Pinpoint the cell where the given text exists, returning its [x, y] midpoint coordinate. 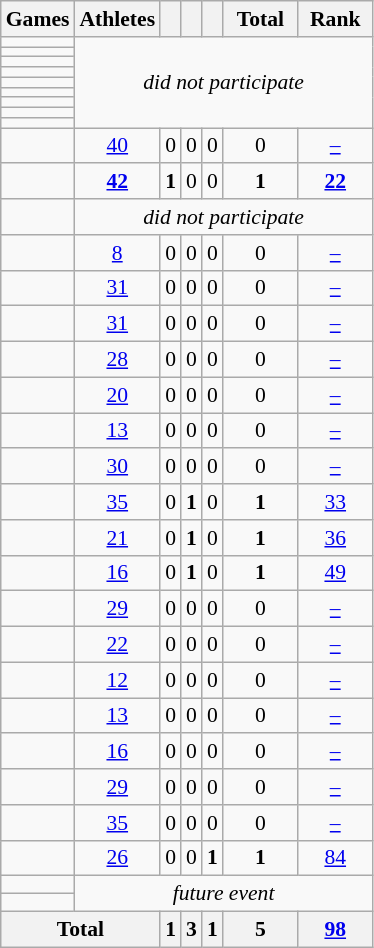
Athletes [117, 19]
84 [336, 858]
26 [117, 858]
future event [223, 894]
42 [117, 182]
40 [117, 146]
28 [117, 360]
36 [336, 538]
98 [336, 930]
20 [117, 395]
5 [260, 930]
30 [117, 467]
3 [192, 930]
21 [117, 538]
8 [117, 253]
Rank [336, 19]
49 [336, 573]
Games [38, 19]
33 [336, 502]
12 [117, 680]
